Pinpoint the cell where the given text exists, returning its [X, Y] midpoint coordinate. 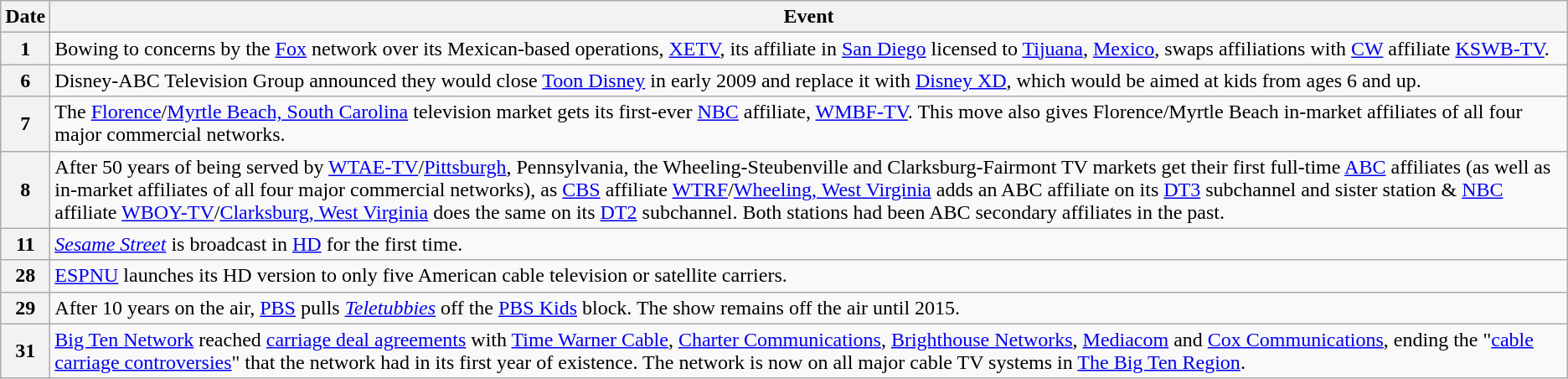
6 [25, 80]
ESPNU launches its HD version to only five American cable television or satellite carriers. [809, 276]
7 [25, 124]
8 [25, 189]
11 [25, 244]
After 10 years on the air, PBS pulls Teletubbies off the PBS Kids block. The show remains off the air until 2015. [809, 308]
Sesame Street is broadcast in HD for the first time. [809, 244]
28 [25, 276]
1 [25, 49]
Date [25, 17]
31 [25, 350]
29 [25, 308]
Event [809, 17]
